Return the (X, Y) coordinate for the center point of the cell that contains the specified text.  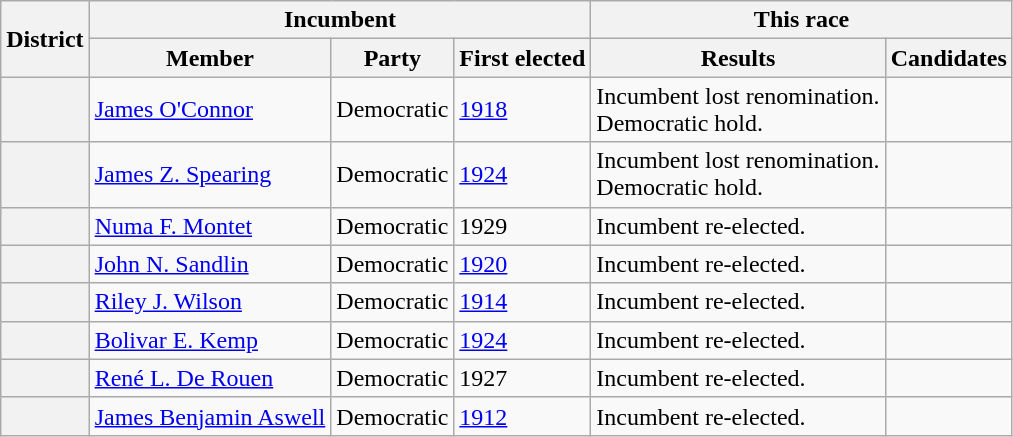
First elected (522, 58)
1927 (522, 378)
James Benjamin Aswell (210, 416)
Member (210, 58)
1918 (522, 110)
1929 (522, 226)
District (45, 39)
Numa F. Montet (210, 226)
Party (392, 58)
Incumbent (340, 20)
Bolivar E. Kemp (210, 340)
Riley J. Wilson (210, 302)
1920 (522, 264)
1912 (522, 416)
John N. Sandlin (210, 264)
James Z. Spearing (210, 174)
René L. De Rouen (210, 378)
Candidates (948, 58)
Results (738, 58)
This race (802, 20)
1914 (522, 302)
James O'Connor (210, 110)
